Capture the cell that displays the provided text and extract its (X, Y) central coordinate. 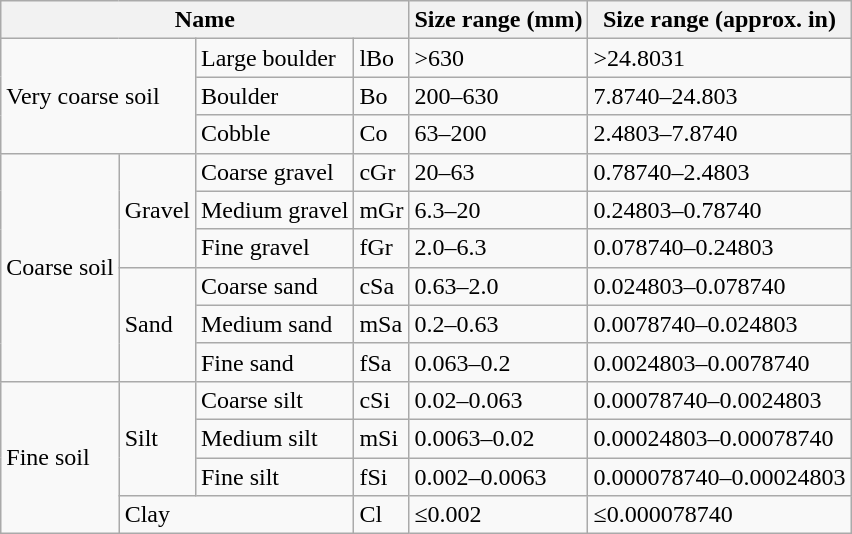
6.3–20 (498, 210)
Fine soil (60, 457)
≤0.000078740 (720, 515)
0.0024803–0.0078740 (720, 362)
0.024803–0.078740 (720, 286)
Cl (382, 515)
Coarse soil (60, 267)
>24.8031 (720, 58)
mGr (382, 210)
Coarse sand (274, 286)
0.24803–0.78740 (720, 210)
63–200 (498, 134)
Fine gravel (274, 248)
Size range (approx. in) (720, 20)
fGr (382, 248)
2.0–6.3 (498, 248)
Name (205, 20)
0.78740–2.4803 (720, 172)
0.2–0.63 (498, 324)
0.078740–0.24803 (720, 248)
mSi (382, 438)
200–630 (498, 96)
Silt (157, 438)
0.63–2.0 (498, 286)
Sand (157, 324)
0.0078740–0.024803 (720, 324)
Boulder (274, 96)
0.0063–0.02 (498, 438)
20–63 (498, 172)
0.000078740–0.00024803 (720, 477)
0.063–0.2 (498, 362)
cSi (382, 400)
Co (382, 134)
Coarse gravel (274, 172)
Medium silt (274, 438)
Coarse silt (274, 400)
0.00078740–0.0024803 (720, 400)
7.8740–24.803 (720, 96)
0.00024803–0.00078740 (720, 438)
Clay (236, 515)
0.02–0.063 (498, 400)
Size range (mm) (498, 20)
Large boulder (274, 58)
Fine silt (274, 477)
Fine sand (274, 362)
2.4803–7.8740 (720, 134)
Gravel (157, 210)
≤0.002 (498, 515)
>630 (498, 58)
Cobble (274, 134)
Bo (382, 96)
Medium gravel (274, 210)
lBo (382, 58)
mSa (382, 324)
cGr (382, 172)
fSa (382, 362)
fSi (382, 477)
Medium sand (274, 324)
Very coarse soil (98, 96)
0.002–0.0063 (498, 477)
cSa (382, 286)
